Return the (X, Y) coordinate for the center point of the cell that contains the specified text.  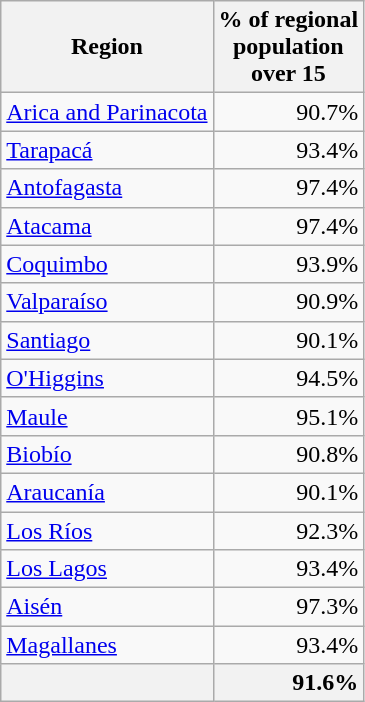
Biobío (107, 454)
Magallanes (107, 645)
Araucanía (107, 492)
90.9% (288, 302)
94.5% (288, 378)
93.9% (288, 264)
% of regionalpopulationover 15 (288, 47)
91.6% (288, 683)
97.3% (288, 607)
92.3% (288, 531)
Atacama (107, 226)
Antofagasta (107, 188)
Santiago (107, 340)
90.8% (288, 454)
95.1% (288, 416)
Los Lagos (107, 569)
90.7% (288, 112)
Los Ríos (107, 531)
Region (107, 47)
Valparaíso (107, 302)
Aisén (107, 607)
Tarapacá (107, 150)
Coquimbo (107, 264)
Arica and Parinacota (107, 112)
Maule (107, 416)
O'Higgins (107, 378)
